For the text-containing cell, return its midpoint in [x, y] coordinate format. 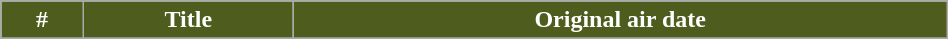
# [42, 20]
Original air date [620, 20]
Title [188, 20]
